Extract the (X, Y) coordinate from the center of the cell holding the provided text.  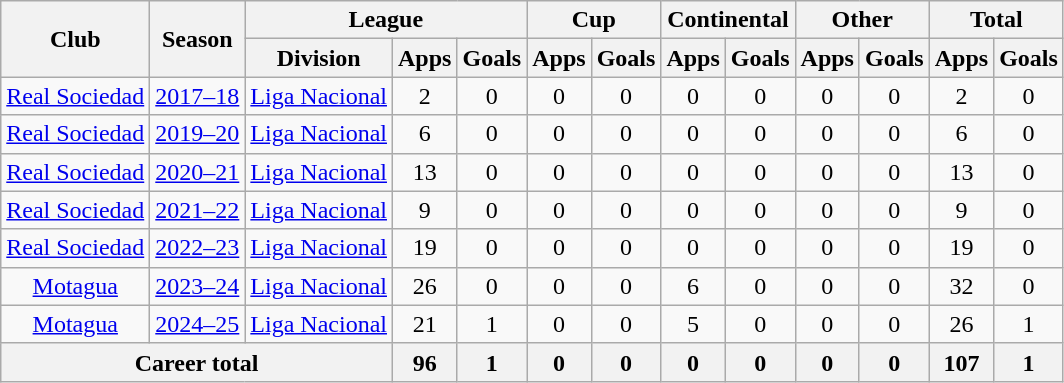
96 (425, 362)
Cup (594, 20)
2020–21 (198, 172)
2022–23 (198, 248)
2024–25 (198, 324)
Season (198, 39)
Division (319, 58)
2019–20 (198, 134)
21 (425, 324)
Total (996, 20)
5 (693, 324)
2017–18 (198, 96)
Club (76, 39)
32 (961, 286)
Continental (728, 20)
Career total (197, 362)
Other (862, 20)
League (386, 20)
107 (961, 362)
2021–22 (198, 210)
2023–24 (198, 286)
